Pinpoint the cell where the given text exists, returning its (X, Y) midpoint coordinate. 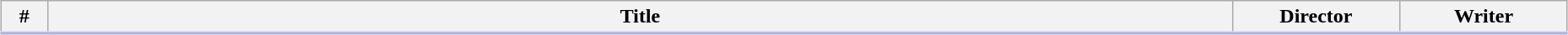
# (24, 17)
Director (1317, 17)
Writer (1484, 17)
Title (640, 17)
